Locate the cell with the specified text and output its [x, y] center coordinate. 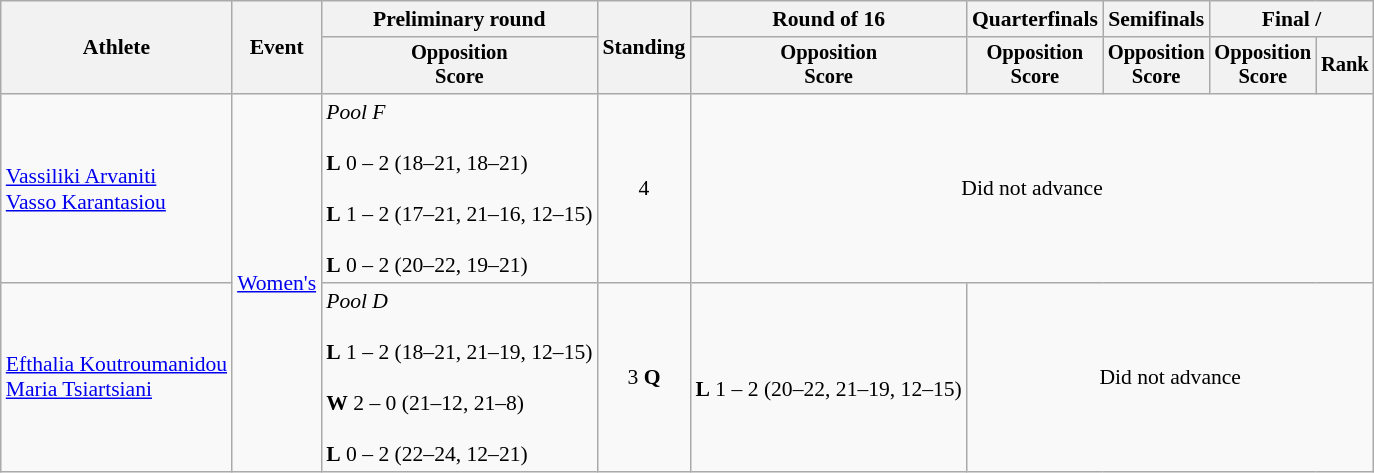
Semifinals [1156, 19]
Rank [1345, 66]
4 [644, 188]
Quarterfinals [1035, 19]
Women's [276, 282]
Pool FL 0 – 2 (18–21, 18–21)L 1 – 2 (17–21, 21–16, 12–15)L 0 – 2 (20–22, 19–21) [459, 188]
Final / [1291, 19]
Athlete [116, 48]
Standing [644, 48]
L 1 – 2 (20–22, 21–19, 12–15) [828, 378]
Pool DL 1 – 2 (18–21, 21–19, 12–15)W 2 – 0 (21–12, 21–8)L 0 – 2 (22–24, 12–21) [459, 378]
Preliminary round [459, 19]
Round of 16 [828, 19]
Efthalia KoutroumanidouMaria Tsiartsiani [116, 378]
3 Q [644, 378]
Event [276, 48]
Vassiliki ArvanitiVasso Karantasiou [116, 188]
